Capture the cell that displays the provided text and extract its (X, Y) central coordinate. 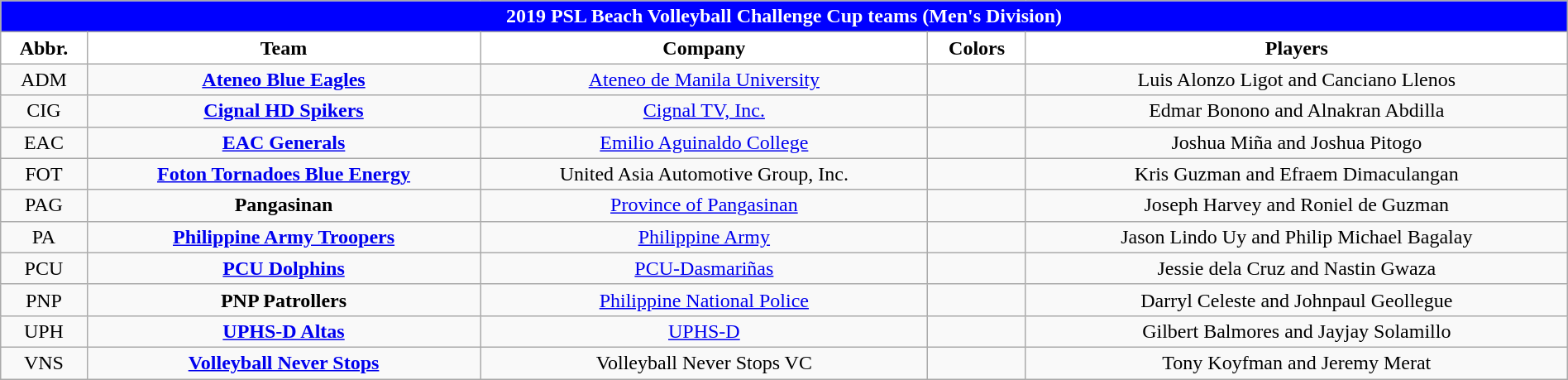
PNP Patrollers (284, 300)
Philippine Army Troopers (284, 237)
FOT (44, 174)
Foton Tornadoes Blue Energy (284, 174)
PA (44, 237)
Darryl Celeste and Johnpaul Geollegue (1297, 300)
CIG (44, 111)
EAC Generals (284, 142)
UPHS-D Altas (284, 331)
UPH (44, 331)
VNS (44, 363)
Emilio Aguinaldo College (705, 142)
Cignal HD Spikers (284, 111)
Volleyball Never Stops (284, 363)
Jason Lindo Uy and Philip Michael Bagalay (1297, 237)
Province of Pangasinan (705, 205)
Abbr. (44, 48)
Team (284, 48)
Cignal TV, Inc. (705, 111)
Players (1297, 48)
Joseph Harvey and Roniel de Guzman (1297, 205)
Philippine National Police (705, 300)
Volleyball Never Stops VC (705, 363)
PNP (44, 300)
Gilbert Balmores and Jayjay Solamillo (1297, 331)
Company (705, 48)
Joshua Miña and Joshua Pitogo (1297, 142)
2019 PSL Beach Volleyball Challenge Cup teams (Men's Division) (784, 17)
Jessie dela Cruz and Nastin Gwaza (1297, 268)
Colors (978, 48)
Pangasinan (284, 205)
PAG (44, 205)
United Asia Automotive Group, Inc. (705, 174)
UPHS-D (705, 331)
PCU (44, 268)
Luis Alonzo Ligot and Canciano Llenos (1297, 79)
Tony Koyfman and Jeremy Merat (1297, 363)
Ateneo Blue Eagles (284, 79)
PCU-Dasmariñas (705, 268)
PCU Dolphins (284, 268)
Edmar Bonono and Alnakran Abdilla (1297, 111)
EAC (44, 142)
Philippine Army (705, 237)
Ateneo de Manila University (705, 79)
ADM (44, 79)
Kris Guzman and Efraem Dimaculangan (1297, 174)
